Locate the cell with the specified text and output its [X, Y] center coordinate. 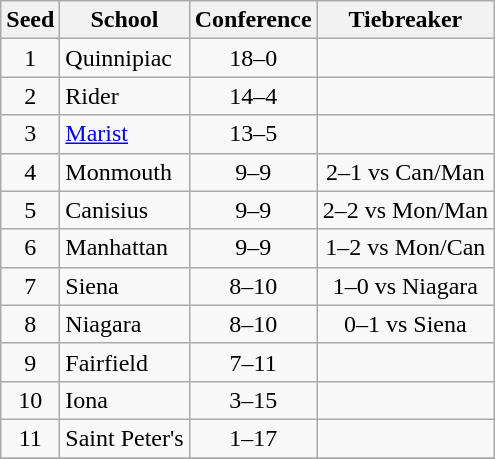
Siena [124, 286]
0–1 vs Siena [405, 324]
Saint Peter's [124, 438]
Quinnipiac [124, 58]
18–0 [253, 58]
14–4 [253, 96]
8 [30, 324]
School [124, 20]
1 [30, 58]
11 [30, 438]
13–5 [253, 134]
2–1 vs Can/Man [405, 172]
Seed [30, 20]
Tiebreaker [405, 20]
1–0 vs Niagara [405, 286]
Iona [124, 400]
3–15 [253, 400]
6 [30, 248]
2–2 vs Mon/Man [405, 210]
7–11 [253, 362]
9 [30, 362]
Fairfield [124, 362]
Rider [124, 96]
1–2 vs Mon/Can [405, 248]
Manhattan [124, 248]
Monmouth [124, 172]
5 [30, 210]
2 [30, 96]
4 [30, 172]
Niagara [124, 324]
Marist [124, 134]
3 [30, 134]
10 [30, 400]
1–17 [253, 438]
7 [30, 286]
Conference [253, 20]
Canisius [124, 210]
